Output the (x, y) coordinate of the center of the cell containing the given text.  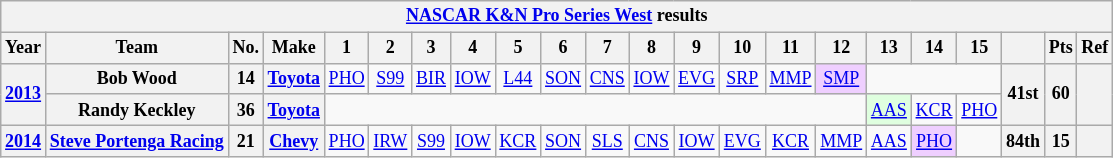
12 (842, 48)
Ref (1095, 48)
Team (136, 48)
2014 (24, 140)
36 (246, 110)
84th (1024, 140)
2 (390, 48)
L44 (518, 78)
10 (742, 48)
8 (652, 48)
Year (24, 48)
2013 (24, 94)
41st (1024, 94)
Randy Keckley (136, 110)
Steve Portenga Racing (136, 140)
9 (697, 48)
6 (564, 48)
Chevy (294, 140)
Bob Wood (136, 78)
Make (294, 48)
5 (518, 48)
SLS (607, 140)
IRW (390, 140)
60 (1060, 94)
4 (472, 48)
11 (790, 48)
21 (246, 140)
7 (607, 48)
Pts (1060, 48)
3 (432, 48)
NASCAR K&N Pro Series West results (557, 16)
No. (246, 48)
13 (890, 48)
SMP (842, 78)
BIR (432, 78)
1 (346, 48)
SRP (742, 78)
